Scan for the cell matching the given text and deliver its [x, y] coordinate at center. 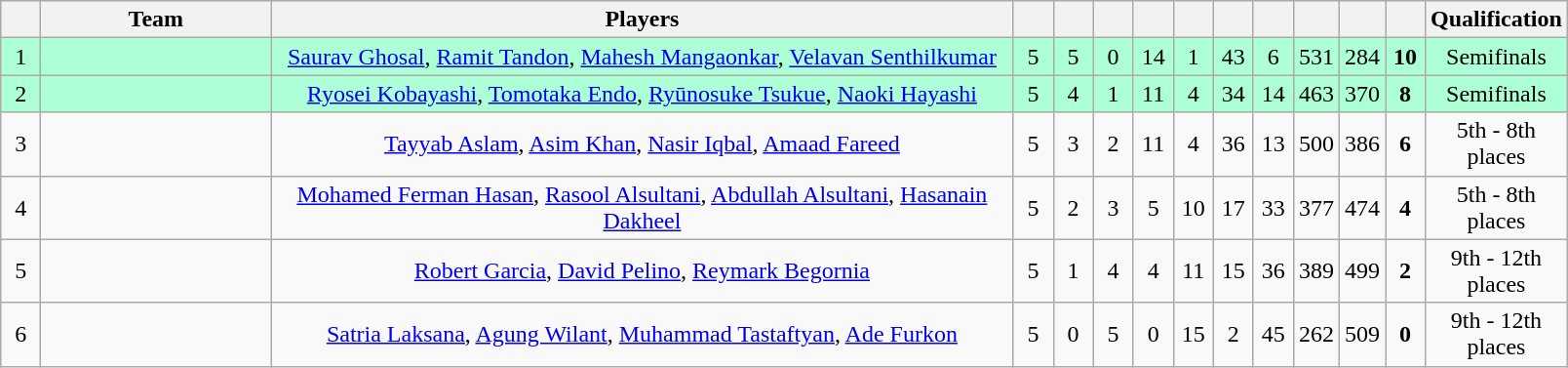
370 [1361, 94]
389 [1316, 271]
Ryosei Kobayashi, Tomotaka Endo, Ryūnosuke Tsukue, Naoki Hayashi [642, 94]
Players [642, 20]
33 [1274, 207]
531 [1316, 57]
Robert Garcia, David Pelino, Reymark Begornia [642, 271]
Tayyab Aslam, Asim Khan, Nasir Iqbal, Amaad Fareed [642, 144]
Qualification [1497, 20]
386 [1361, 144]
509 [1361, 334]
Team [156, 20]
Satria Laksana, Agung Wilant, Muhammad Tastaftyan, Ade Furkon [642, 334]
45 [1274, 334]
8 [1404, 94]
34 [1233, 94]
474 [1361, 207]
500 [1316, 144]
284 [1361, 57]
499 [1361, 271]
43 [1233, 57]
Mohamed Ferman Hasan, Rasool Alsultani, Abdullah Alsultani, Hasanain Dakheel [642, 207]
17 [1233, 207]
377 [1316, 207]
463 [1316, 94]
262 [1316, 334]
13 [1274, 144]
Saurav Ghosal, Ramit Tandon, Mahesh Mangaonkar, Velavan Senthilkumar [642, 57]
